From the cell containing the given text, extract its center point as (x, y) coordinate. 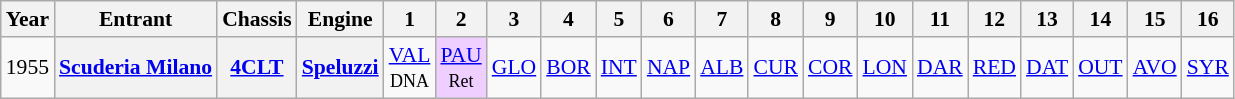
PAURet (460, 68)
DAT (1047, 68)
13 (1047, 19)
9 (830, 19)
6 (668, 19)
Entrant (136, 19)
ALB (722, 68)
NAP (668, 68)
CUR (776, 68)
7 (722, 19)
LON (885, 68)
11 (940, 19)
12 (994, 19)
16 (1208, 19)
Chassis (257, 19)
INT (619, 68)
AVO (1155, 68)
Year (28, 19)
VALDNA (410, 68)
4 (568, 19)
BOR (568, 68)
DAR (940, 68)
Speluzzi (340, 68)
15 (1155, 19)
RED (994, 68)
COR (830, 68)
2 (460, 19)
5 (619, 19)
Engine (340, 19)
1 (410, 19)
10 (885, 19)
14 (1100, 19)
1955 (28, 68)
4CLT (257, 68)
Scuderia Milano (136, 68)
SYR (1208, 68)
OUT (1100, 68)
8 (776, 19)
3 (514, 19)
GLO (514, 68)
